From the cell containing the given text, extract its center point as [x, y] coordinate. 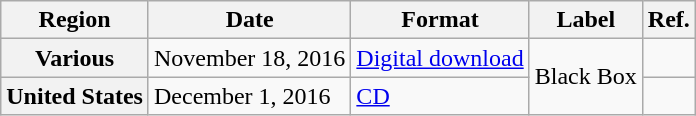
CD [440, 96]
United States [75, 96]
Ref. [668, 20]
Region [75, 20]
Various [75, 58]
December 1, 2016 [249, 96]
November 18, 2016 [249, 58]
Label [586, 20]
Digital download [440, 58]
Black Box [586, 77]
Format [440, 20]
Date [249, 20]
